Pinpoint the cell where the given text exists, returning its (x, y) midpoint coordinate. 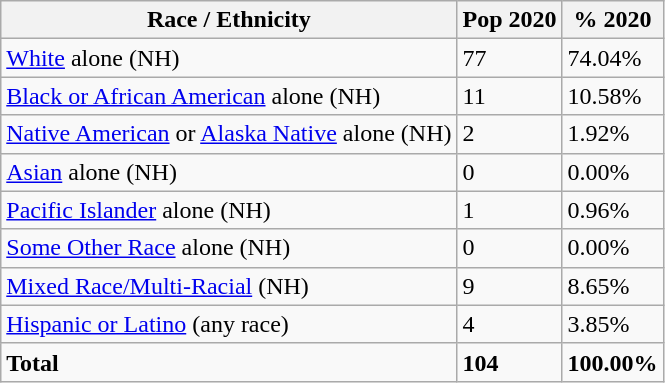
Native American or Alaska Native alone (NH) (229, 134)
100.00% (612, 362)
2 (510, 134)
1 (510, 210)
11 (510, 96)
4 (510, 324)
Black or African American alone (NH) (229, 96)
74.04% (612, 58)
8.65% (612, 286)
10.58% (612, 96)
Race / Ethnicity (229, 20)
White alone (NH) (229, 58)
Pacific Islander alone (NH) (229, 210)
Asian alone (NH) (229, 172)
Some Other Race alone (NH) (229, 248)
Pop 2020 (510, 20)
Hispanic or Latino (any race) (229, 324)
104 (510, 362)
77 (510, 58)
Mixed Race/Multi-Racial (NH) (229, 286)
1.92% (612, 134)
0.96% (612, 210)
% 2020 (612, 20)
9 (510, 286)
Total (229, 362)
3.85% (612, 324)
